Return the [x, y] coordinate for the center point of the cell that contains the specified text.  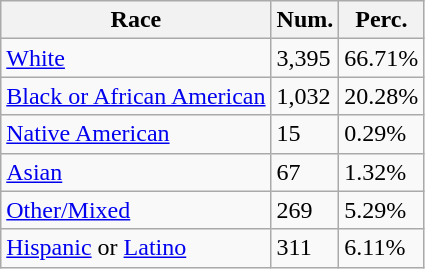
Perc. [382, 20]
67 [305, 172]
311 [305, 248]
Hispanic or Latino [136, 248]
269 [305, 210]
66.71% [382, 58]
1.32% [382, 172]
Num. [305, 20]
6.11% [382, 248]
White [136, 58]
3,395 [305, 58]
Race [136, 20]
Other/Mixed [136, 210]
0.29% [382, 134]
20.28% [382, 96]
15 [305, 134]
Native American [136, 134]
1,032 [305, 96]
5.29% [382, 210]
Asian [136, 172]
Black or African American [136, 96]
